Output the [x, y] coordinate of the center of the cell containing the given text.  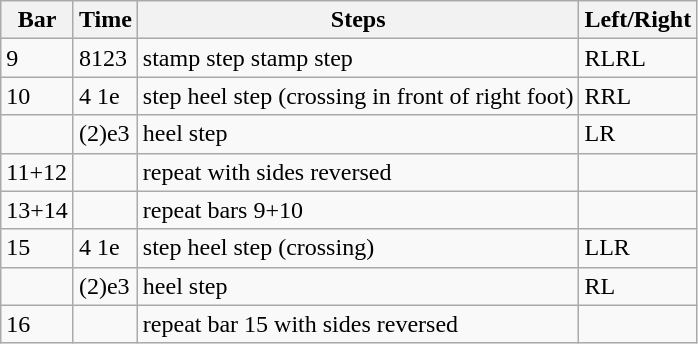
RLRL [638, 58]
step heel step (crossing in front of right foot) [358, 96]
11+12 [38, 172]
LLR [638, 248]
RL [638, 286]
step heel step (crossing) [358, 248]
Steps [358, 20]
10 [38, 96]
RRL [638, 96]
16 [38, 324]
Bar [38, 20]
stamp step stamp step [358, 58]
15 [38, 248]
Left/Right [638, 20]
13+14 [38, 210]
repeat with sides reversed [358, 172]
LR [638, 134]
Time [105, 20]
9 [38, 58]
repeat bars 9+10 [358, 210]
repeat bar 15 with sides reversed [358, 324]
8123 [105, 58]
